Scan for the cell matching the given text and deliver its [X, Y] coordinate at center. 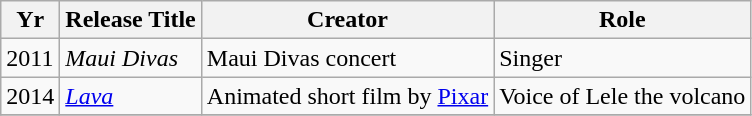
Lava [130, 96]
Yr [30, 20]
2014 [30, 96]
Voice of Lele the volcano [622, 96]
Maui Divas concert [347, 58]
Maui Divas [130, 58]
Release Title [130, 20]
Role [622, 20]
2011 [30, 58]
Creator [347, 20]
Singer [622, 58]
Animated short film by Pixar [347, 96]
